For the text-containing cell, return its midpoint in (x, y) coordinate format. 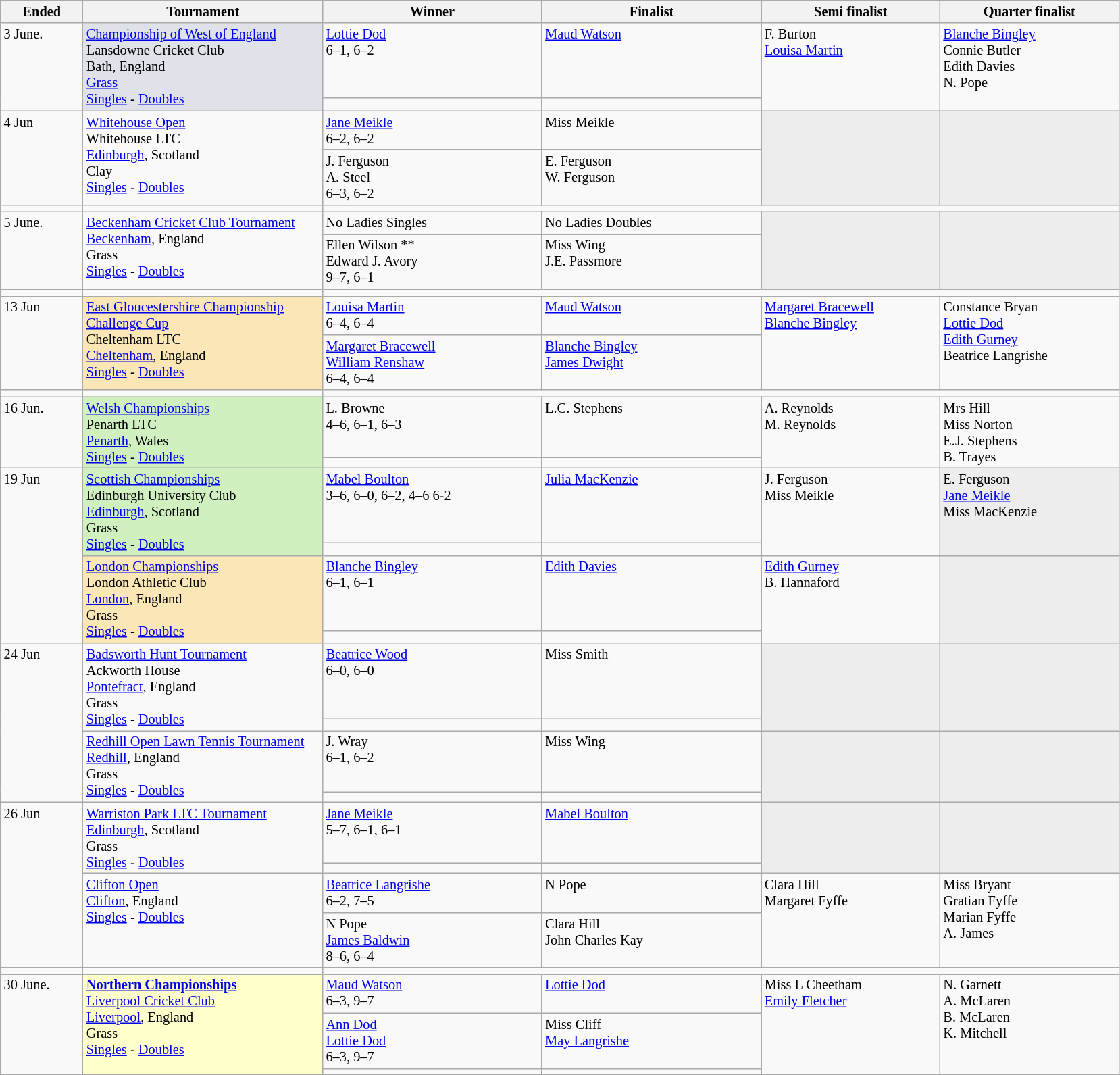
Finalist (651, 11)
Blanche Bingley Connie Butler Edith Davies N. Pope (1029, 67)
Mabel Boulton3–6, 6–0, 6–2, 4–6 6-2 (432, 505)
L. Browne4–6, 6–1, 6–3 (432, 427)
J. Ferguson Miss Meikle (851, 511)
4 Jun (42, 158)
East Gloucestershire Championship Challenge Cup Cheltenham LTC Cheltenham, EnglandSingles - Doubles (203, 343)
Constance Bryan Lottie Dod Edith Gurney Beatrice Langrishe (1029, 343)
Louisa Martin6–4, 6–4 (432, 316)
Quarter finalist (1029, 11)
Blanche Bingley6–1, 6–1 (432, 593)
30 June. (42, 1024)
Miss L Cheetham Emily Fletcher (851, 1024)
Ellen Wilson ** Edward J. Avory9–7, 6–1 (432, 261)
A. Reynolds M. Reynolds (851, 432)
Beatrice Wood6–0, 6–0 (432, 681)
N Pope (651, 893)
Jane Meikle6–2, 6–2 (432, 130)
Miss Wing (651, 761)
Maud Watson 6–3, 9–7 (432, 993)
F. Burton Louisa Martin (851, 67)
No Ladies Doubles (651, 223)
Tournament (203, 11)
J. Wray6–1, 6–2 (432, 761)
Miss Wing J.E. Passmore (651, 261)
24 Jun (42, 723)
13 Jun (42, 343)
L.C. Stephens (651, 427)
Miss Cliff May Langrishe (651, 1041)
Ended (42, 11)
Lottie Dod6–1, 6–2 (432, 61)
No Ladies Singles (432, 223)
Jane Meikle5–7, 6–1, 6–1 (432, 832)
Clara Hill John Charles Kay (651, 940)
Warriston Park LTC TournamentEdinburgh, ScotlandGrass Singles - Doubles (203, 838)
Clifton OpenClifton, EnglandSingles - Doubles (203, 920)
Welsh Championships Penarth LTCPenarth, WalesSingles - Doubles (203, 432)
Semi finalist (851, 11)
J. Ferguson A. Steel 6–3, 6–2 (432, 177)
19 Jun (42, 555)
Edith Gurney B. Hannaford (851, 599)
Redhill Open Lawn Tennis TournamentRedhill, EnglandGrassSingles - Doubles (203, 766)
Edith Davies (651, 593)
Whitehouse Open Whitehouse LTCEdinburgh, ScotlandClaySingles - Doubles (203, 158)
Mabel Boulton (651, 832)
26 Jun (42, 885)
N Pope James Baldwin8–6, 6–4 (432, 940)
Margaret Bracewell Blanche Bingley (851, 343)
Northern Championships Liverpool Cricket Club Liverpool, EnglandGrassSingles - Doubles (203, 1024)
N. Garnett A. McLaren B. McLaren K. Mitchell (1029, 1024)
Lottie Dod (651, 993)
Championship of West of EnglandLansdowne Cricket ClubBath, EnglandGrassSingles - Doubles (203, 67)
Winner (432, 11)
Miss Bryant Gratian Fyffe Marian Fyffe A. James (1029, 920)
Beckenham Cricket Club TournamentBeckenham, EnglandGrassSingles - Doubles (203, 250)
Ann Dod Lottie Dod6–3, 9–7 (432, 1041)
Blanche Bingley James Dwight (651, 362)
5 June. (42, 250)
E. Ferguson W. Ferguson (651, 177)
Scottish Championships Edinburgh University Club Edinburgh, ScotlandGrass Singles - Doubles (203, 511)
3 June. (42, 67)
Miss Meikle (651, 130)
Beatrice Langrishe6–2, 7–5 (432, 893)
E. Ferguson Jane Meikle Miss MacKenzie (1029, 511)
Julia MacKenzie (651, 505)
Miss Smith (651, 681)
Badsworth Hunt TournamentAckworth HousePontefract, EnglandGrassSingles - Doubles (203, 687)
Margaret Bracewell William Renshaw6–4, 6–4 (432, 362)
16 Jun. (42, 432)
London ChampionshipsLondon Athletic ClubLondon, EnglandGrass Singles - Doubles (203, 599)
Mrs Hill Miss Norton E.J. Stephens B. Trayes (1029, 432)
Clara Hill Margaret Fyffe (851, 920)
